Capture the cell that displays the provided text and extract its [X, Y] central coordinate. 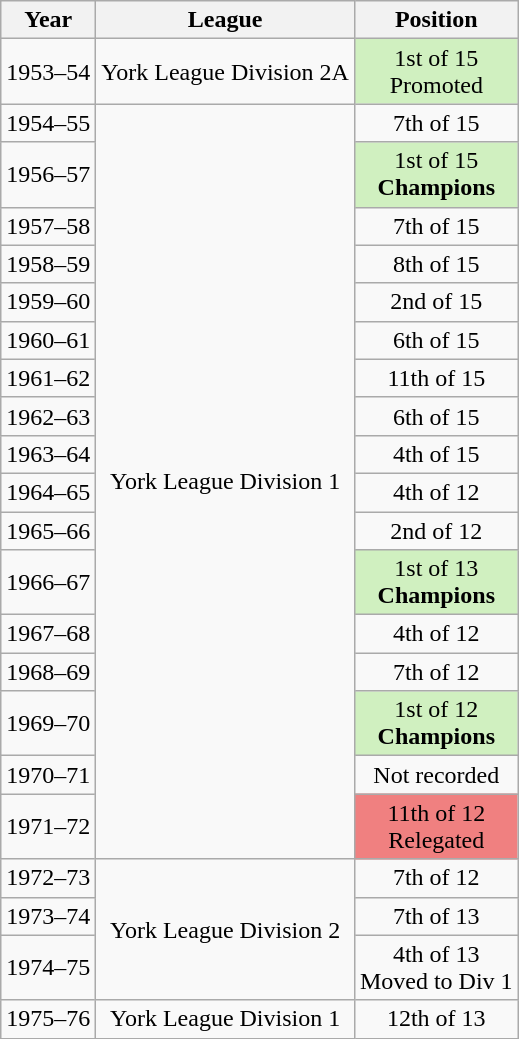
1968–69 [48, 672]
1970–71 [48, 775]
1961–62 [48, 378]
1975–76 [48, 1019]
11th of 15 [436, 378]
2nd of 12 [436, 531]
7th of 13 [436, 916]
1st of 15Promoted [436, 72]
1967–68 [48, 634]
1972–73 [48, 878]
League [226, 20]
1st of 12Champions [436, 724]
York League Division 2 [226, 930]
1953–54 [48, 72]
1964–65 [48, 492]
1963–64 [48, 454]
1962–63 [48, 416]
1971–72 [48, 826]
1969–70 [48, 724]
1956–57 [48, 174]
1957–58 [48, 226]
1960–61 [48, 340]
1st of 13Champions [436, 582]
York League Division 2A [226, 72]
12th of 13 [436, 1019]
4th of 15 [436, 454]
1958–59 [48, 264]
1973–74 [48, 916]
Not recorded [436, 775]
1st of 15Champions [436, 174]
2nd of 15 [436, 302]
Year [48, 20]
1974–75 [48, 968]
8th of 15 [436, 264]
11th of 12Relegated [436, 826]
1954–55 [48, 123]
1965–66 [48, 531]
1966–67 [48, 582]
1959–60 [48, 302]
4th of 13Moved to Div 1 [436, 968]
Position [436, 20]
